Find where the given text appears and provide that cell's center as [x, y] coordinate. 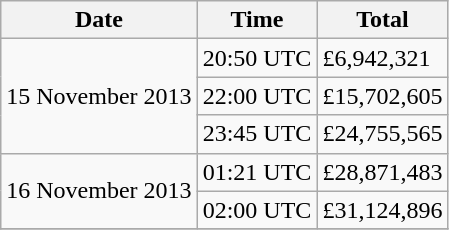
Time [257, 20]
Total [382, 20]
22:00 UTC [257, 96]
£28,871,483 [382, 172]
Date [99, 20]
£31,124,896 [382, 210]
£24,755,565 [382, 134]
20:50 UTC [257, 58]
01:21 UTC [257, 172]
£15,702,605 [382, 96]
02:00 UTC [257, 210]
16 November 2013 [99, 191]
£6,942,321 [382, 58]
23:45 UTC [257, 134]
15 November 2013 [99, 96]
